Identify which cell holds the provided text, then report its [x, y] central coordinate. 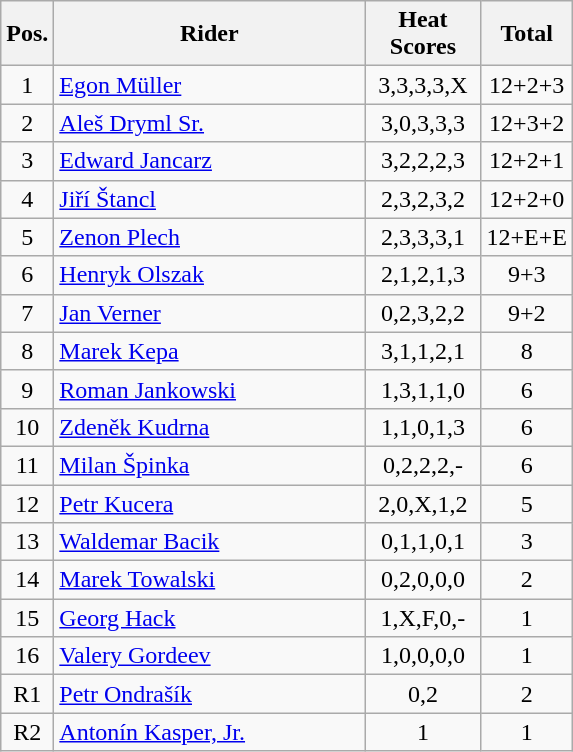
R2 [28, 732]
0,2,0,0,0 [423, 580]
Zenon Plech [210, 237]
4 [28, 199]
0,1,1,0,1 [423, 542]
2,3,3,3,1 [423, 237]
Aleš Dryml Sr. [210, 123]
1,X,F,0,- [423, 618]
R1 [28, 694]
Heat Scores [423, 34]
Milan Špinka [210, 465]
Zdeněk Kudrna [210, 427]
12+2+0 [526, 199]
1,0,0,0,0 [423, 656]
Jan Verner [210, 313]
Petr Kucera [210, 503]
Valery Gordeev [210, 656]
Georg Hack [210, 618]
Henryk Olszak [210, 275]
Pos. [28, 34]
0,2,3,2,2 [423, 313]
Waldemar Bacik [210, 542]
0,2,2,2,- [423, 465]
2,1,2,1,3 [423, 275]
Total [526, 34]
11 [28, 465]
3,3,3,3,X [423, 85]
15 [28, 618]
Antonín Kasper, Jr. [210, 732]
12+3+2 [526, 123]
12+2+1 [526, 161]
3,2,2,2,3 [423, 161]
1,3,1,1,0 [423, 389]
12 [28, 503]
3,0,3,3,3 [423, 123]
0,2 [423, 694]
Marek Towalski [210, 580]
9 [28, 389]
2,3,2,3,2 [423, 199]
10 [28, 427]
9+3 [526, 275]
16 [28, 656]
7 [28, 313]
12+2+3 [526, 85]
3,1,1,2,1 [423, 351]
1,1,0,1,3 [423, 427]
14 [28, 580]
Edward Jancarz [210, 161]
Jiří Štancl [210, 199]
9+2 [526, 313]
Marek Kepa [210, 351]
Egon Müller [210, 85]
Roman Jankowski [210, 389]
12+E+E [526, 237]
Petr Ondrašík [210, 694]
2,0,X,1,2 [423, 503]
Rider [210, 34]
13 [28, 542]
